Detect which cell encompasses the target text, then output its [x, y] center coordinate. 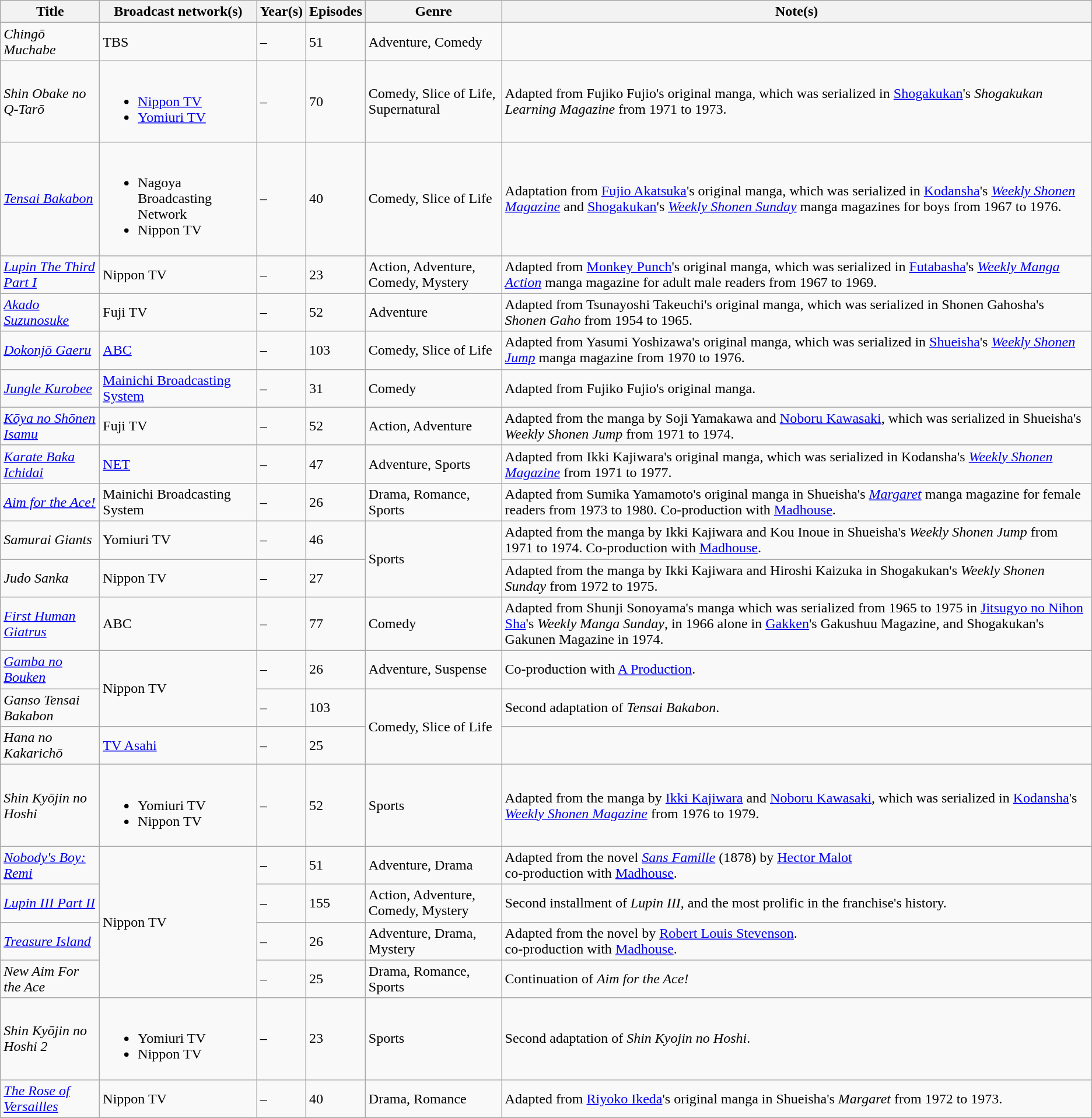
TV Asahi [178, 745]
Ganso Tensai Bakabon [50, 708]
Adapted from the manga by Ikki Kajiwara and Kou Inoue in Shueisha's Weekly Shonen Jump from 1971 to 1974. Co-production with Madhouse. [797, 540]
155 [336, 903]
Shin Kyōjin no Hoshi 2 [50, 1039]
Continuation of Aim for the Ace! [797, 979]
Year(s) [281, 12]
Broadcast network(s) [178, 12]
Co-production with A Production. [797, 670]
Adapted from the novel by Robert Louis Stevenson.co-production with Madhouse. [797, 941]
Second adaptation of Shin Kyojin no Hoshi. [797, 1039]
Title [50, 12]
Tensai Bakabon [50, 199]
Adapted from the manga by Soji Yamakawa and Noboru Kawasaki, which was serialized in Shueisha's Weekly Shonen Jump from 1971 to 1974. [797, 426]
Samurai Giants [50, 540]
Adventure, Drama [433, 865]
Jungle Kurobee [50, 388]
Note(s) [797, 12]
Lupin The Third Part I [50, 274]
Treasure Island [50, 941]
77 [336, 624]
Adventure, Suspense [433, 670]
Adapted from Ikki Kajiwara's original manga, which was serialized in Kodansha's Weekly Shonen Magazine from 1971 to 1977. [797, 464]
Adapted from Fujiko Fujio's original manga, which was serialized in Shogakukan's Shogakukan Learning Magazine from 1971 to 1973. [797, 101]
Comedy, Slice of Life, Supernatural [433, 101]
Akado Suzunosuke [50, 313]
Second adaptation of Tensai Bakabon. [797, 708]
70 [336, 101]
Gamba no Bouken [50, 670]
Adventure [433, 313]
Shin Obake no Q-Tarō [50, 101]
Episodes [336, 12]
Adapted from Tsunayoshi Takeuchi's original manga, which was serialized in Shonen Gahosha's Shonen Gaho from 1954 to 1965. [797, 313]
Karate Baka Ichidai [50, 464]
Second installment of Lupin III, and the most prolific in the franchise's history. [797, 903]
Judo Sanka [50, 577]
New Aim For the Ace [50, 979]
31 [336, 388]
Action, Adventure [433, 426]
Adapted from Yasumi Yoshizawa's original manga, which was serialized in Shueisha's Weekly Shonen Jump manga magazine from 1970 to 1976. [797, 350]
Shin Kyōjin no Hoshi [50, 805]
The Rose of Versailles [50, 1099]
Yomiuri TV [178, 540]
Kōya no Shōnen Isamu [50, 426]
Chingō Muchabe [50, 42]
Hana no Kakarichō [50, 745]
First Human Giatrus [50, 624]
47 [336, 464]
Genre [433, 12]
Nagoya Broadcasting NetworkNippon TV [178, 199]
Adapted from the manga by Ikki Kajiwara and Noboru Kawasaki, which was serialized in Kodansha's Weekly Shonen Magazine from 1976 to 1979. [797, 805]
Adapted from the novel Sans Famille (1878) by Hector Malotco-production with Madhouse. [797, 865]
Adapted from Fujiko Fujio's original manga. [797, 388]
NET [178, 464]
Dokonjō Gaeru [50, 350]
Aim for the Ace! [50, 502]
27 [336, 577]
Adventure, Sports [433, 464]
Adventure, Comedy [433, 42]
46 [336, 540]
Adapted from Riyoko Ikeda's original manga in Shueisha's Margaret from 1972 to 1973. [797, 1099]
Lupin III Part II [50, 903]
Nobody's Boy: Remi [50, 865]
Nippon TVYomiuri TV [178, 101]
Drama, Romance [433, 1099]
TBS [178, 42]
Adapted from the manga by Ikki Kajiwara and Hiroshi Kaizuka in Shogakukan's Weekly Shonen Sunday from 1972 to 1975. [797, 577]
Adventure, Drama, Mystery [433, 941]
